Find where the given text appears and provide that cell's center as [X, Y] coordinate. 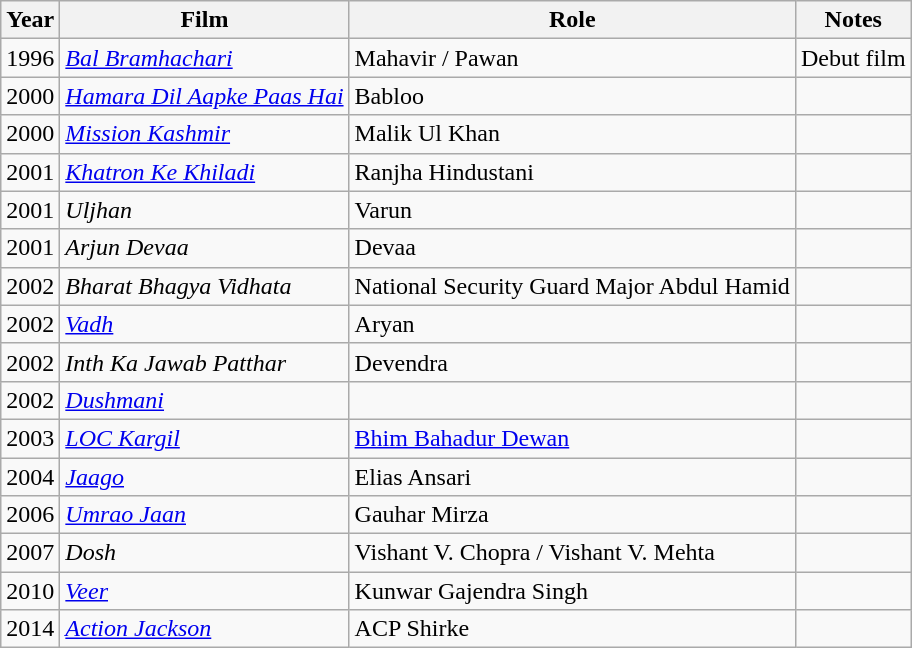
Inth Ka Jawab Patthar [204, 362]
2004 [30, 477]
Vadh [204, 324]
Film [204, 20]
Bharat Bhagya Vidhata [204, 286]
Gauhar Mirza [572, 515]
Role [572, 20]
Mahavir / Pawan [572, 58]
Devaa [572, 248]
Bal Bramhachari [204, 58]
Elias Ansari [572, 477]
Jaago [204, 477]
Hamara Dil Aapke Paas Hai [204, 96]
Malik Ul Khan [572, 134]
1996 [30, 58]
Varun [572, 210]
Devendra [572, 362]
Ranjha Hindustani [572, 172]
ACP Shirke [572, 629]
Year [30, 20]
Mission Kashmir [204, 134]
2006 [30, 515]
Uljhan [204, 210]
LOC Kargil [204, 438]
2014 [30, 629]
Babloo [572, 96]
Khatron Ke Khiladi [204, 172]
Notes [853, 20]
Dosh [204, 553]
Arjun Devaa [204, 248]
Bhim Bahadur Dewan [572, 438]
Umrao Jaan [204, 515]
Debut film [853, 58]
Aryan [572, 324]
Action Jackson [204, 629]
Veer [204, 591]
2007 [30, 553]
Vishant V. Chopra / Vishant V. Mehta [572, 553]
Kunwar Gajendra Singh [572, 591]
National Security Guard Major Abdul Hamid [572, 286]
2003 [30, 438]
Dushmani [204, 400]
2010 [30, 591]
